Pinpoint the cell where the given text exists, returning its (X, Y) midpoint coordinate. 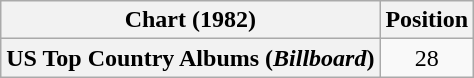
Position (427, 20)
US Top Country Albums (Billboard) (190, 58)
Chart (1982) (190, 20)
28 (427, 58)
